Extract the (x, y) coordinate from the center of the cell holding the provided text.  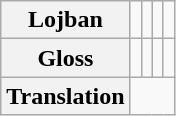
Gloss (66, 58)
Translation (66, 96)
Lojban (66, 20)
